Identify which cell holds the provided text, then report its (x, y) central coordinate. 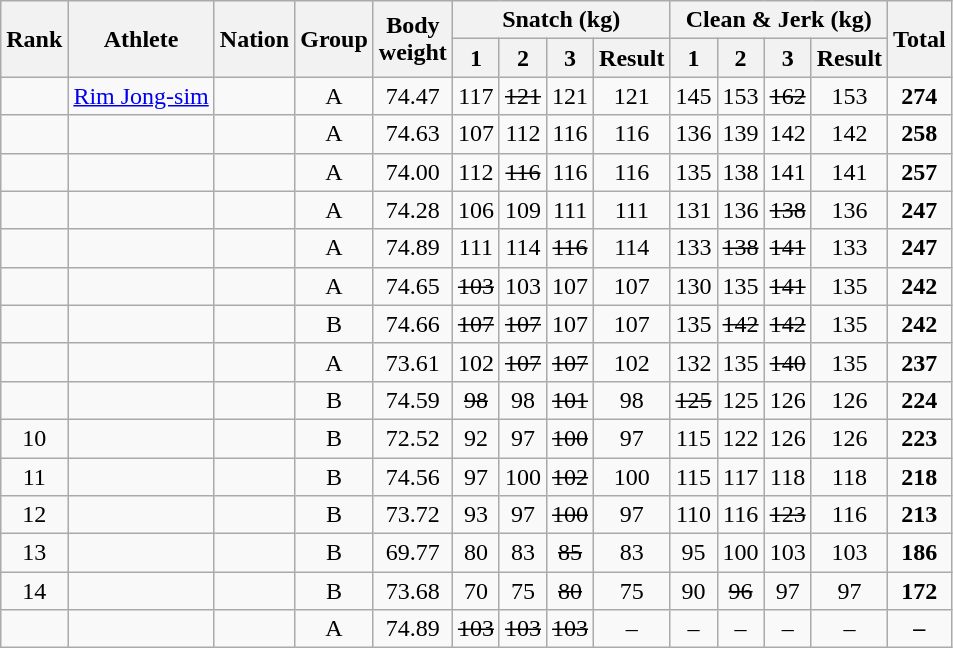
10 (34, 438)
109 (522, 210)
106 (476, 210)
74.28 (412, 210)
131 (694, 210)
218 (920, 477)
69.77 (412, 553)
145 (694, 96)
92 (476, 438)
73.61 (412, 362)
93 (476, 515)
186 (920, 553)
237 (920, 362)
96 (740, 591)
123 (788, 515)
101 (570, 400)
Rim Jong-sim (141, 96)
90 (694, 591)
274 (920, 96)
73.68 (412, 591)
14 (34, 591)
74.00 (412, 172)
139 (740, 134)
257 (920, 172)
74.63 (412, 134)
12 (34, 515)
162 (788, 96)
85 (570, 553)
73.72 (412, 515)
13 (34, 553)
11 (34, 477)
140 (788, 362)
Clean & Jerk (kg) (779, 20)
132 (694, 362)
Group (334, 39)
Nation (254, 39)
224 (920, 400)
110 (694, 515)
Snatch (kg) (561, 20)
258 (920, 134)
74.59 (412, 400)
Bodyweight (412, 39)
74.56 (412, 477)
122 (740, 438)
70 (476, 591)
74.66 (412, 324)
130 (694, 286)
72.52 (412, 438)
74.65 (412, 286)
Rank (34, 39)
74.47 (412, 96)
Athlete (141, 39)
223 (920, 438)
Total (920, 39)
172 (920, 591)
213 (920, 515)
95 (694, 553)
